Output the [x, y] coordinate of the center of the cell containing the given text.  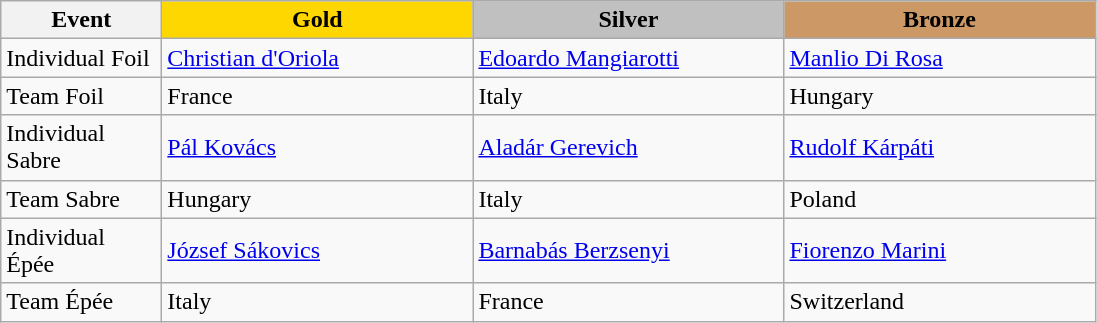
Rudolf Kárpáti [940, 148]
Aladár Gerevich [628, 148]
Barnabás Berzsenyi [628, 250]
Pál Kovács [318, 148]
Edoardo Mangiarotti [628, 58]
Manlio Di Rosa [940, 58]
Individual Sabre [82, 148]
Switzerland [940, 302]
Gold [318, 20]
Christian d'Oriola [318, 58]
Individual Épée [82, 250]
Silver [628, 20]
Poland [940, 199]
Individual Foil [82, 58]
Team Épée [82, 302]
Event [82, 20]
Bronze [940, 20]
József Sákovics [318, 250]
Fiorenzo Marini [940, 250]
Team Foil [82, 96]
Team Sabre [82, 199]
